For the text-containing cell, return its midpoint in (X, Y) coordinate format. 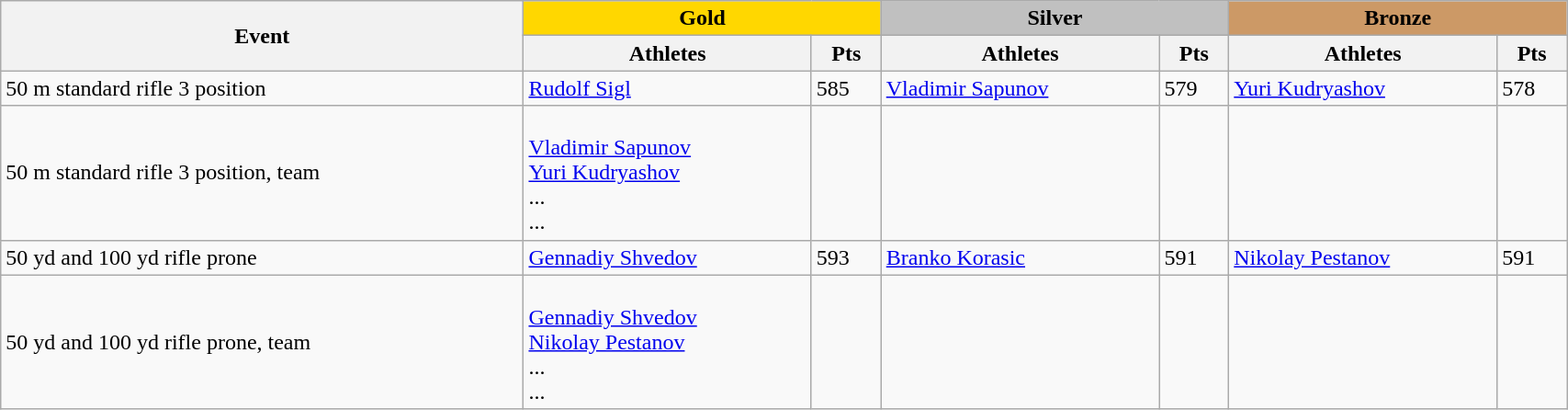
Vladimir Sapunov (1020, 88)
50 yd and 100 yd rifle prone (263, 257)
Gold (702, 18)
Gennadiy Shvedov (667, 257)
50 m standard rifle 3 position, team (263, 173)
Rudolf Sigl (667, 88)
Event (263, 36)
Nikolay Pestanov (1363, 257)
Yuri Kudryashov (1363, 88)
Vladimir SapunovYuri Kudryashov...... (667, 173)
50 m standard rifle 3 position (263, 88)
50 yd and 100 yd rifle prone, team (263, 342)
Bronze (1398, 18)
Gennadiy ShvedovNikolay Pestanov...... (667, 342)
579 (1194, 88)
593 (846, 257)
578 (1532, 88)
585 (846, 88)
Branko Korasic (1020, 257)
Silver (1055, 18)
